Provide the [X, Y] coordinate of the cell's center where the given text is located.  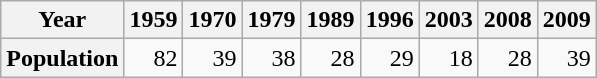
2009 [566, 20]
1989 [330, 20]
1979 [272, 20]
1996 [390, 20]
18 [448, 58]
82 [154, 58]
29 [390, 58]
1959 [154, 20]
2008 [508, 20]
1970 [212, 20]
2003 [448, 20]
38 [272, 58]
Population [62, 58]
Year [62, 20]
